Return the (x, y) coordinate for the center point of the cell that contains the specified text.  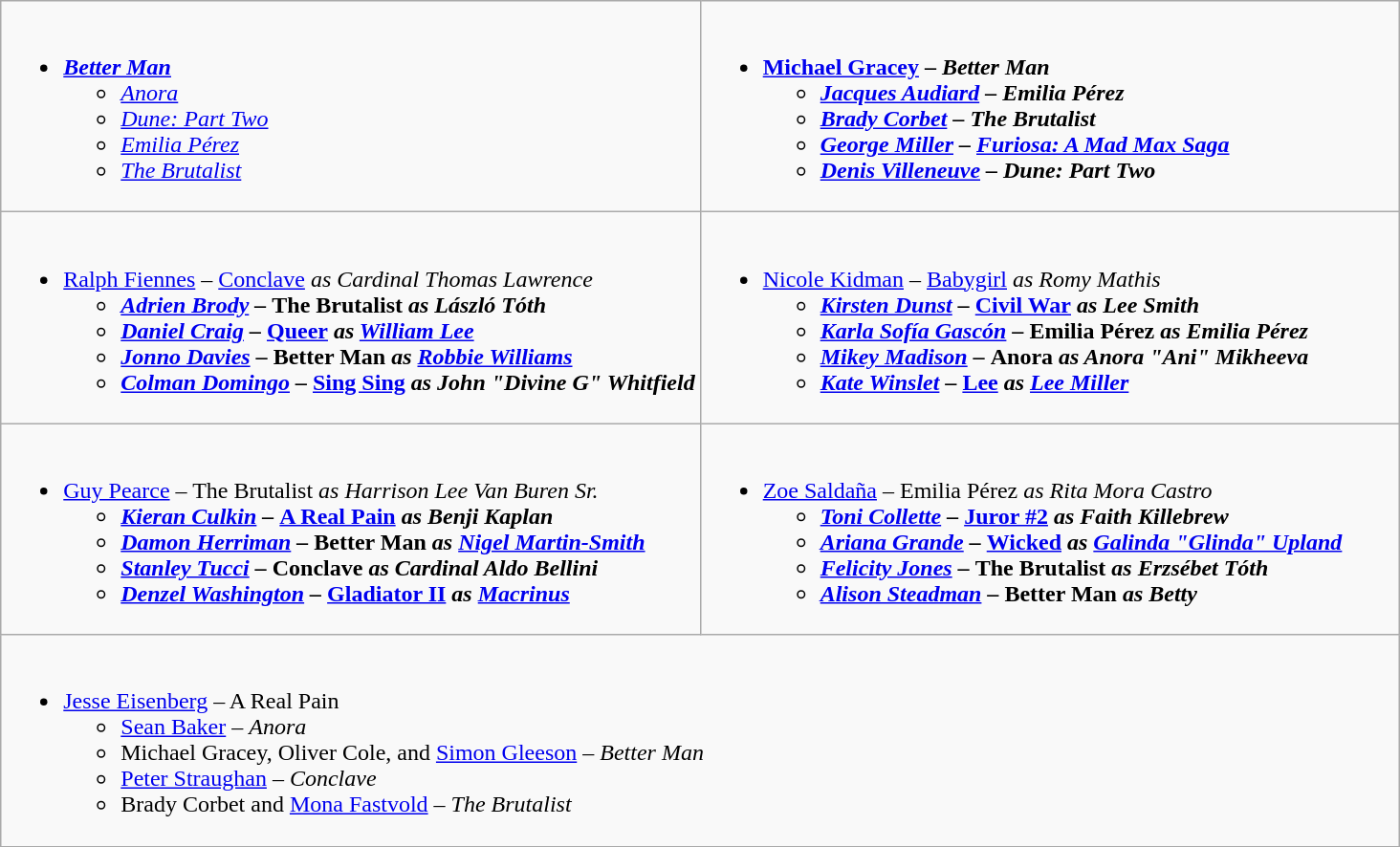
Better ManAnoraDune: Part TwoEmilia PérezThe Brutalist (350, 107)
